Provide the (X, Y) coordinate of the cell's center where the given text is located.  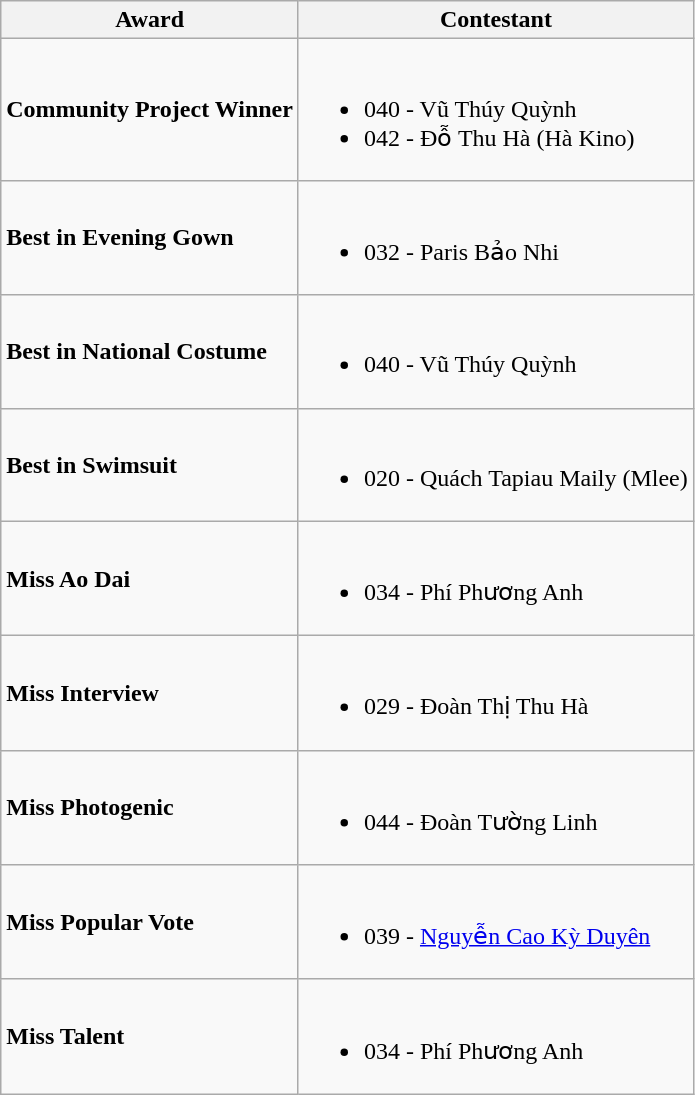
Best in Evening Gown (150, 238)
Award (150, 20)
040 - Vũ Thúy Quỳnh042 - Đỗ Thu Hà (Hà Kino) (496, 110)
Miss Interview (150, 694)
Miss Talent (150, 1036)
039 - Nguyễn Cao Kỳ Duyên (496, 922)
Contestant (496, 20)
Best in National Costume (150, 352)
032 - Paris Bảo Nhi (496, 238)
Miss Photogenic (150, 808)
Miss Popular Vote (150, 922)
040 - Vũ Thúy Quỳnh (496, 352)
Best in Swimsuit (150, 464)
029 - Đoàn Thị Thu Hà (496, 694)
Community Project Winner (150, 110)
044 - Đoàn Tường Linh (496, 808)
Miss Ao Dai (150, 578)
020 - Quách Tapiau Maily (Mlee) (496, 464)
